For the text-containing cell, return its midpoint in [x, y] coordinate format. 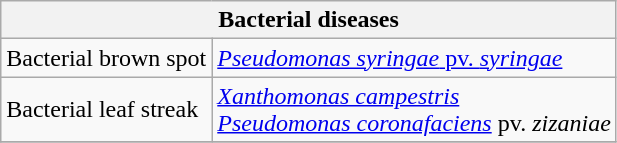
Bacterial diseases [309, 20]
Xanthomonas campestrisPseudomonas coronafaciens pv. zizaniae [414, 110]
Bacterial brown spot [106, 58]
Bacterial leaf streak [106, 110]
Pseudomonas syringae pv. syringae [414, 58]
